From the cell containing the given text, extract its center point as [x, y] coordinate. 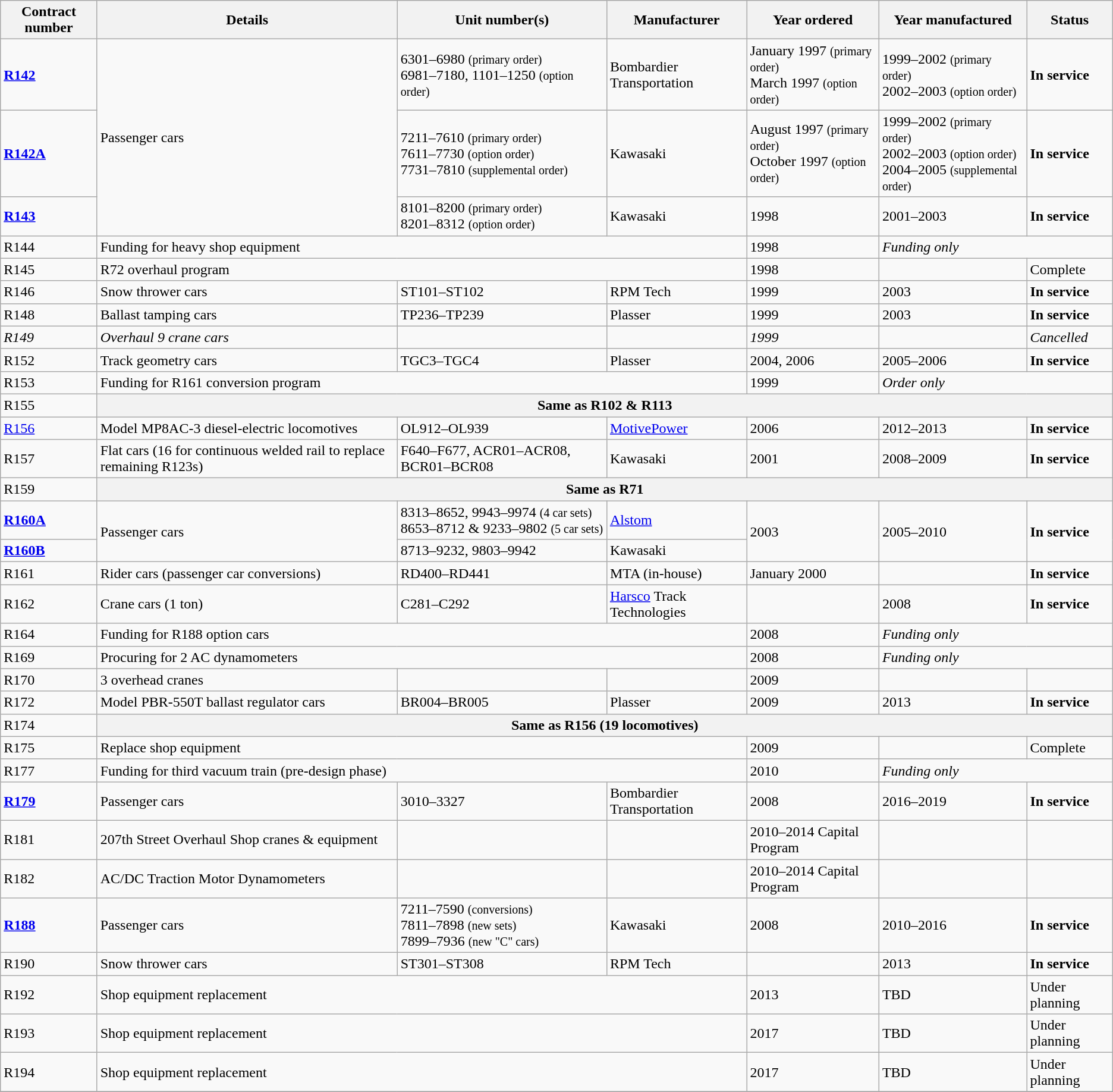
R194 [49, 1072]
R152 [49, 360]
Overhaul 9 crane cars [247, 337]
TP236–TP239 [502, 315]
6301–6980 (primary order)6981–7180, 1101–1250 (option order) [502, 75]
3 overhead cranes [247, 680]
R170 [49, 680]
R146 [49, 292]
R169 [49, 657]
BR004–BR005 [502, 702]
OL912–OL939 [502, 428]
2001–2003 [952, 216]
R142 [49, 75]
Same as R156 (19 locomotives) [605, 725]
R164 [49, 635]
Cancelled [1070, 337]
R179 [49, 801]
Funding for heavy shop equipment [422, 247]
2005–2006 [952, 360]
8313–8652, 9943–9974 (4 car sets)8653–8712 & 9233–9802 (5 car sets) [502, 520]
7211–7590 (conversions)7811–7898 (new sets)7899–7936 (new "C" cars) [502, 925]
R155 [49, 405]
Flat cars (16 for continuous welded rail to replace remaining R123s) [247, 459]
R193 [49, 1034]
R190 [49, 964]
Order only [995, 382]
Funding for R188 option cars [422, 635]
Harsco Track Technologies [677, 604]
2008–2009 [952, 459]
R174 [49, 725]
Same as R102 & R113 [605, 405]
R175 [49, 748]
R161 [49, 573]
R172 [49, 702]
2006 [813, 428]
Procuring for 2 AC dynamometers [422, 657]
Track geometry cars [247, 360]
R143 [49, 216]
Crane cars (1 ton) [247, 604]
Manufacturer [677, 20]
R144 [49, 247]
Funding for R161 conversion program [422, 382]
2012–2013 [952, 428]
ST101–ST102 [502, 292]
2004, 2006 [813, 360]
Status [1070, 20]
7211–7610 (primary order)7611–7730 (option order)7731–7810 (supplemental order) [502, 153]
1999–2002 (primary order)2002–2003 (option order)2004–2005 (supplemental order) [952, 153]
MotivePower [677, 428]
AC/DC Traction Motor Dynamometers [247, 878]
Rider cars (passenger car conversions) [247, 573]
2005–2010 [952, 532]
August 1997 (primary order)October 1997 (option order) [813, 153]
Details [247, 20]
F640–F677, ACR01–ACR08, BCR01–BCR08 [502, 459]
Funding for third vacuum train (pre-design phase) [422, 770]
R157 [49, 459]
R148 [49, 315]
R159 [49, 489]
R160B [49, 551]
January 2000 [813, 573]
R160A [49, 520]
Replace shop equipment [422, 748]
Contract number [49, 20]
MTA (in-house) [677, 573]
R182 [49, 878]
TGC3–TGC4 [502, 360]
2016–2019 [952, 801]
Alstom [677, 520]
Year manufactured [952, 20]
Year ordered [813, 20]
Model PBR-550T ballast regulator cars [247, 702]
C281–C292 [502, 604]
Ballast tamping cars [247, 315]
ST301–ST308 [502, 964]
2010 [813, 770]
R156 [49, 428]
2001 [813, 459]
R162 [49, 604]
R188 [49, 925]
RD400–RD441 [502, 573]
R153 [49, 382]
R177 [49, 770]
R145 [49, 269]
R142A [49, 153]
1999–2002 (primary order)2002–2003 (option order) [952, 75]
R181 [49, 840]
207th Street Overhaul Shop cranes & equipment [247, 840]
Unit number(s) [502, 20]
Model MP8AC-3 diesel-electric locomotives [247, 428]
R192 [49, 994]
R72 overhaul program [422, 269]
R149 [49, 337]
3010–3327 [502, 801]
January 1997 (primary order)March 1997 (option order) [813, 75]
Same as R71 [605, 489]
8713–9232, 9803–9942 [502, 551]
2010–2016 [952, 925]
8101–8200 (primary order)8201–8312 (option order) [502, 216]
